Find where the given text appears and provide that cell's center as [x, y] coordinate. 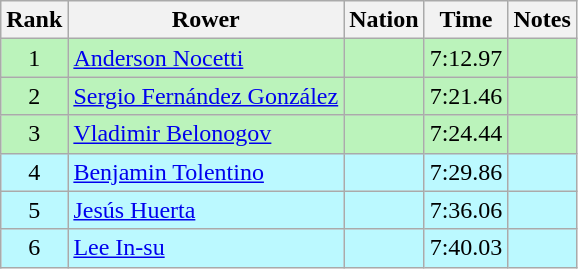
7:24.44 [466, 134]
Rower [206, 20]
Time [466, 20]
7:40.03 [466, 248]
3 [34, 134]
Benjamin Tolentino [206, 172]
7:29.86 [466, 172]
Nation [384, 20]
Sergio Fernández González [206, 96]
Anderson Nocetti [206, 58]
Vladimir Belonogov [206, 134]
7:21.46 [466, 96]
Notes [542, 20]
7:36.06 [466, 210]
5 [34, 210]
4 [34, 172]
Rank [34, 20]
6 [34, 248]
1 [34, 58]
Jesús Huerta [206, 210]
7:12.97 [466, 58]
2 [34, 96]
Lee In-su [206, 248]
